Scan for the cell matching the given text and deliver its [X, Y] coordinate at center. 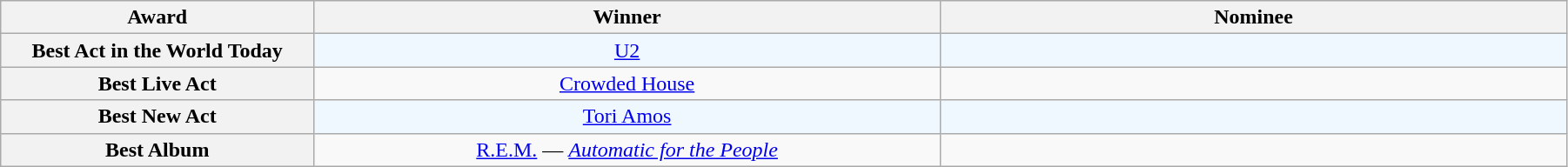
R.E.M. — Automatic for the People [627, 150]
Nominee [1254, 17]
Best New Act [157, 117]
Award [157, 17]
Crowded House [627, 83]
Tori Amos [627, 117]
Best Live Act [157, 83]
Best Act in the World Today [157, 50]
Winner [627, 17]
Best Album [157, 150]
U2 [627, 50]
